Return the [X, Y] coordinate for the center point of the cell that contains the specified text.  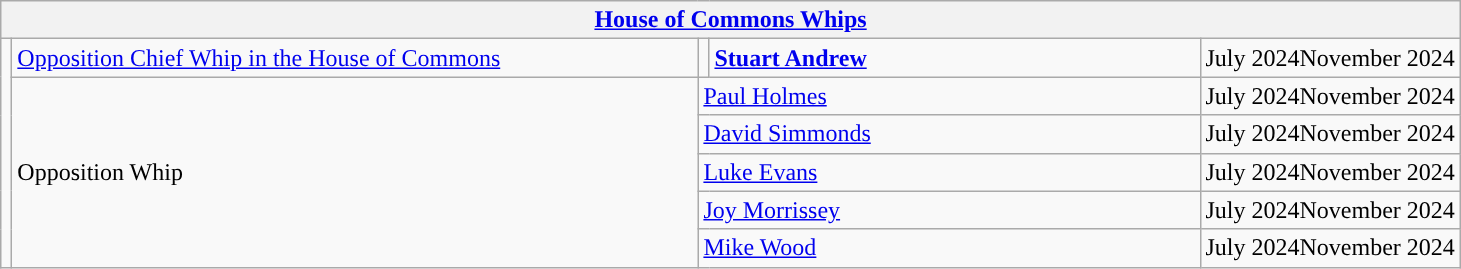
Paul Holmes [949, 96]
Stuart Andrew [954, 58]
Mike Wood [949, 248]
Opposition Chief Whip in the House of Commons [355, 58]
Opposition Whip [355, 172]
Luke Evans [949, 172]
David Simmonds [949, 134]
Joy Morrissey [949, 210]
House of Commons Whips [731, 20]
